Pinpoint the cell where the given text exists, returning its [X, Y] midpoint coordinate. 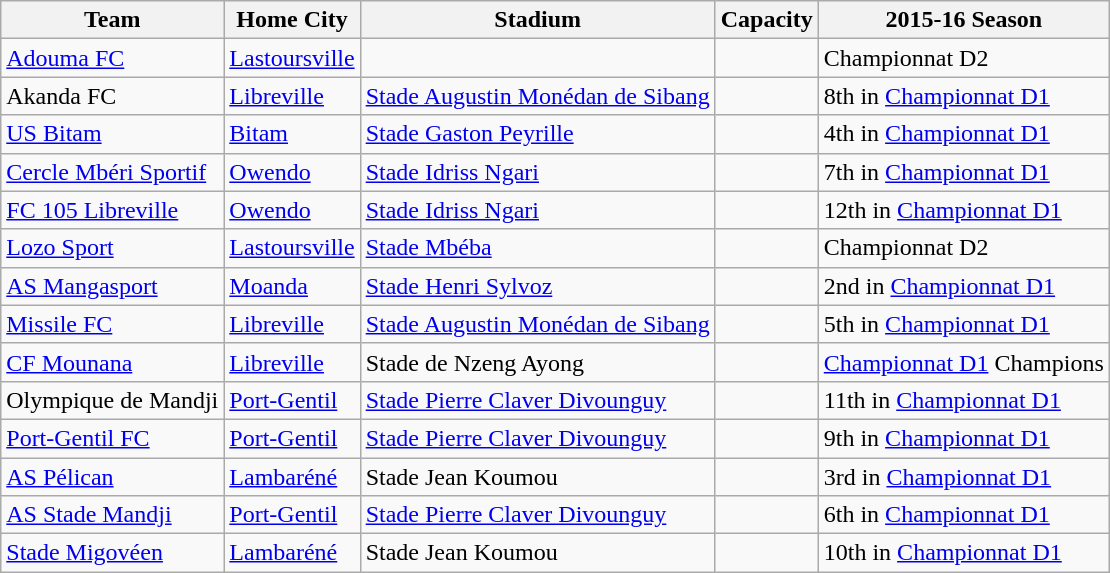
Moanda [292, 286]
Olympique de Mandji [112, 400]
2nd in Championnat D1 [964, 286]
CF Mounana [112, 362]
12th in Championnat D1 [964, 210]
Lozo Sport [112, 248]
AS Mangasport [112, 286]
Missile FC [112, 324]
8th in Championnat D1 [964, 96]
FC 105 Libreville [112, 210]
Akanda FC [112, 96]
Stade Mbéba [538, 248]
Port-Gentil FC [112, 438]
3rd in Championnat D1 [964, 477]
9th in Championnat D1 [964, 438]
US Bitam [112, 134]
Championnat D1 Champions [964, 362]
Stade Migovéen [112, 553]
Bitam [292, 134]
Adouma FC [112, 58]
Cercle Mbéri Sportif [112, 172]
Capacity [766, 20]
5th in Championnat D1 [964, 324]
Stadium [538, 20]
6th in Championnat D1 [964, 515]
2015-16 Season [964, 20]
Stade Gaston Peyrille [538, 134]
4th in Championnat D1 [964, 134]
Team [112, 20]
Home City [292, 20]
7th in Championnat D1 [964, 172]
11th in Championnat D1 [964, 400]
Stade de Nzeng Ayong [538, 362]
10th in Championnat D1 [964, 553]
AS Pélican [112, 477]
AS Stade Mandji [112, 515]
Stade Henri Sylvoz [538, 286]
